Find where the given text appears and provide that cell's center as [x, y] coordinate. 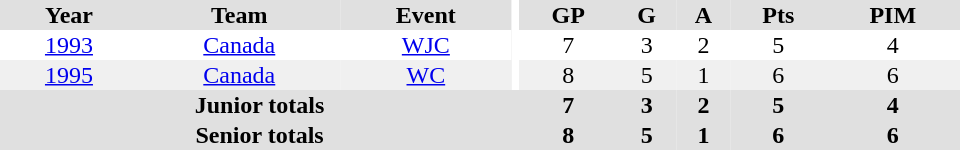
Year [69, 15]
GP [568, 15]
WJC [426, 45]
Junior totals [260, 105]
1995 [69, 75]
Team [240, 15]
Pts [778, 15]
1993 [69, 45]
Event [426, 15]
G [646, 15]
PIM [893, 15]
Senior totals [260, 135]
A [704, 15]
WC [426, 75]
